Return (X, Y) of the center of cell containing provided text 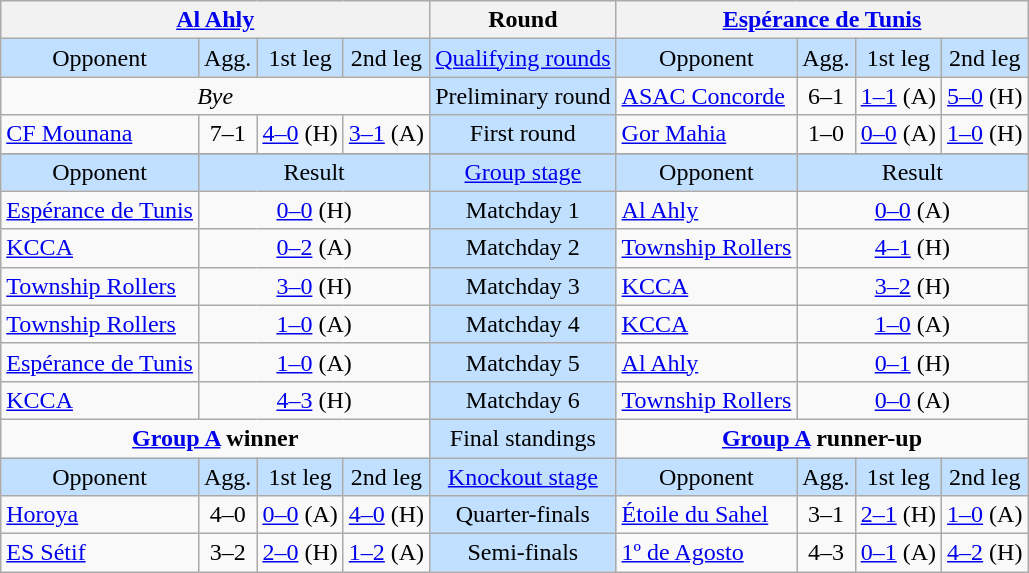
Group stage (523, 172)
CF Mounana (100, 134)
Bye (216, 96)
1º de Agosto (706, 553)
3–0 (H) (314, 286)
Preliminary round (523, 96)
1–0 (826, 134)
Matchday 5 (523, 362)
First round (523, 134)
Qualifying rounds (523, 58)
0–0 (H) (314, 210)
0–1 (A) (898, 553)
Group A winner (216, 438)
4–1 (H) (912, 248)
1–2 (A) (386, 553)
6–1 (826, 96)
2–1 (H) (898, 515)
Matchday 1 (523, 210)
Knockout stage (523, 477)
0–1 (H) (912, 362)
1–1 (A) (898, 96)
3–1 (A) (386, 134)
7–1 (227, 134)
ASAC Concorde (706, 96)
Étoile du Sahel (706, 515)
3–2 (227, 553)
4–2 (H) (985, 553)
Matchday 6 (523, 400)
Matchday 3 (523, 286)
5–0 (H) (985, 96)
Horoya (100, 515)
3–1 (826, 515)
1–0 (H) (985, 134)
0–2 (A) (314, 248)
Final standings (523, 438)
Matchday 4 (523, 324)
Quarter-finals (523, 515)
3–2 (H) (912, 286)
4–0 (227, 515)
Gor Mahia (706, 134)
ES Sétif (100, 553)
Semi-finals (523, 553)
Group A runner-up (822, 438)
4–3 (H) (314, 400)
4–3 (826, 553)
Matchday 2 (523, 248)
2–0 (H) (300, 553)
Round (523, 20)
